Extract the (X, Y) coordinate from the center of the cell holding the provided text.  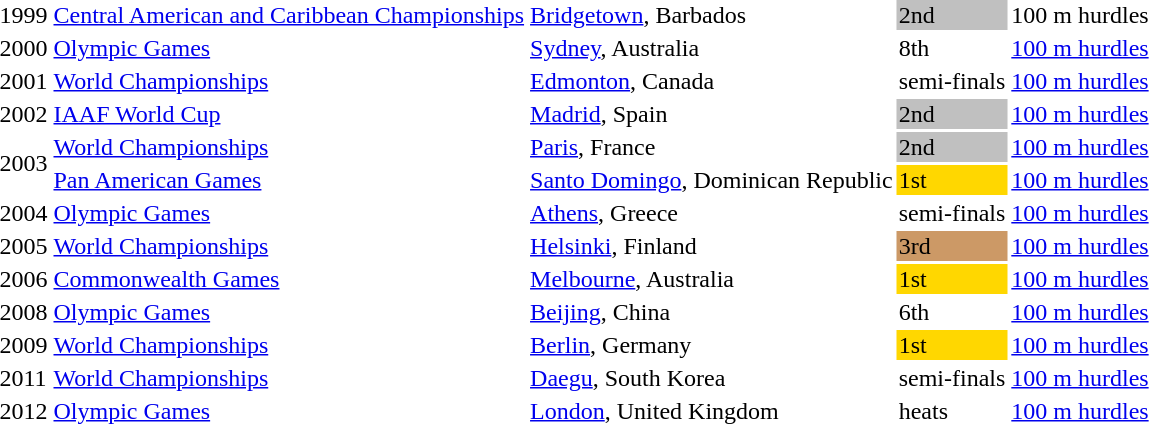
Athens, Greece (712, 213)
6th (952, 312)
Berlin, Germany (712, 345)
Paris, France (712, 147)
Edmonton, Canada (712, 81)
Madrid, Spain (712, 114)
Commonwealth Games (289, 279)
IAAF World Cup (289, 114)
8th (952, 48)
Pan American Games (289, 180)
Daegu, South Korea (712, 378)
Melbourne, Australia (712, 279)
Bridgetown, Barbados (712, 15)
Beijing, China (712, 312)
Santo Domingo, Dominican Republic (712, 180)
3rd (952, 246)
Central American and Caribbean Championships (289, 15)
Sydney, Australia (712, 48)
Helsinki, Finland (712, 246)
